Determine the [x, y] coordinate at the center of the cell enclosing the given text.  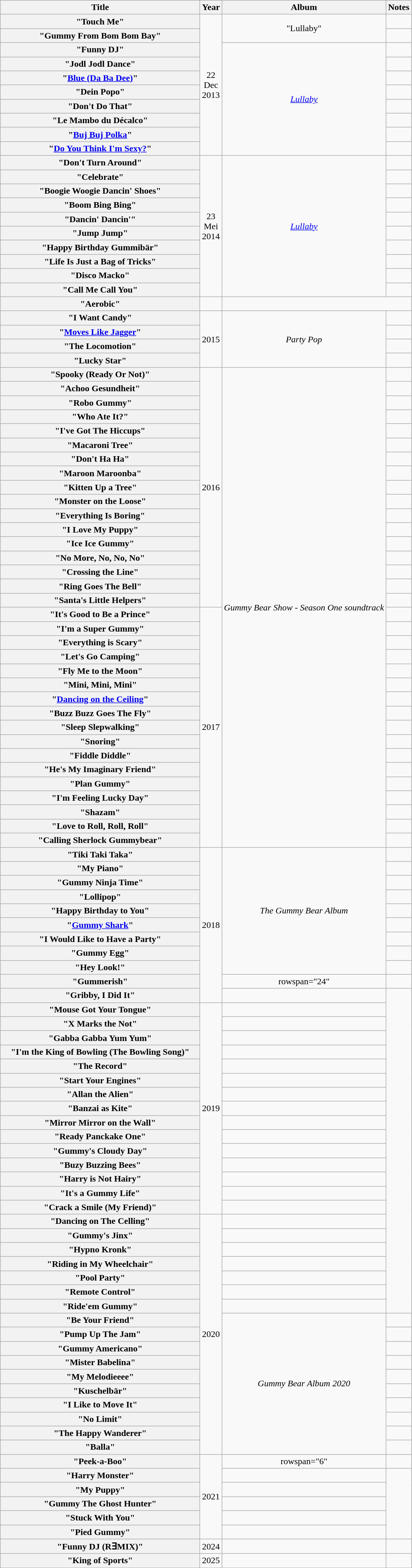
"Lullaby" [304, 29]
The Gummy Bear Album [304, 911]
2015 [211, 339]
Notes [399, 7]
"X Marks the Not" [100, 1024]
"Mouse Got Your Tongue" [100, 1009]
"Happy Birthday Gummibär" [100, 247]
2024 [211, 1546]
Year [211, 7]
"The Happy Wanderer" [100, 1433]
"Disco Macko" [100, 276]
"King of Sports" [100, 1561]
23 Mei 2014 [211, 226]
"Gummy Ninja Time" [100, 883]
"No More, No, No, No" [100, 558]
"The Record" [100, 1066]
"Monster on the Loose" [100, 501]
"Harry Monster" [100, 1475]
Gummy Bear Album 2020 [304, 1384]
"Ring Goes The Bell" [100, 586]
"Pool Party" [100, 1278]
"My Melodieeee" [100, 1377]
"Pied Gummy" [100, 1532]
"Celebrate" [100, 177]
2017 [211, 727]
"Jump Jump" [100, 233]
"Gummy Americano" [100, 1348]
"Hypno Kronk" [100, 1249]
"Allan the Alien" [100, 1094]
"My Piano" [100, 869]
"Don't Turn Around" [100, 162]
"Lucky Star" [100, 360]
"Boogie Woogie Dancin' Shoes" [100, 191]
"Gummy Shark" [100, 925]
"Let's Go Camping" [100, 657]
"I'm Feeling Lucky Day" [100, 798]
"Fiddle Diddle" [100, 755]
"Everything Is Boring" [100, 515]
"Tiki Taki Taka" [100, 854]
"Don't Do That" [100, 106]
Album [304, 7]
22 Dec 2013 [211, 85]
"Buzy Buzzing Bees" [100, 1165]
"Touch Me" [100, 22]
"Balla" [100, 1447]
"Shazam" [100, 812]
"Ice Ice Gummy" [100, 544]
2019 [211, 1108]
"Happy Birthday to You" [100, 911]
"Dancin' Dancin'" [100, 219]
"Buj Buj Polka" [100, 134]
2016 [211, 487]
"Mister Babelina" [100, 1363]
"I'm the King of Bowling (The Bowling Song)" [100, 1052]
2025 [211, 1561]
2021 [211, 1496]
"Blue (Da Ba Dee)" [100, 78]
"Everything is Scary" [100, 643]
"Jodl Jodl Dance" [100, 64]
"Achoo Gesundheit" [100, 388]
"He's My Imaginary Friend" [100, 770]
"I Want Candy" [100, 318]
"Gummy Egg" [100, 953]
2020 [211, 1334]
"Calling Sherlock Gummybear" [100, 840]
"Gummy The Ghost Hunter" [100, 1503]
"Who Ate It?" [100, 417]
"Ready Panckake One" [100, 1137]
"Hey Look!" [100, 967]
"Snoring" [100, 741]
"Macaroni Tree" [100, 445]
"Gabba Gabba Yum Yum" [100, 1038]
"Dancing on The Celling" [100, 1221]
"I'm a Super Gummy" [100, 629]
rowspan="24" [304, 981]
"Don't Ha Ha" [100, 459]
"Harry is Not Hairy" [100, 1179]
"Riding in My Wheelchair" [100, 1264]
"I've Got The Hiccups" [100, 431]
"Life Is Just a Bag of Tricks" [100, 261]
"It's Good to Be a Prince" [100, 614]
"Gummerish" [100, 981]
"I Like to Move It" [100, 1405]
"Plan Gummy" [100, 784]
"Be Your Friend" [100, 1320]
"I Would Like to Have a Party" [100, 939]
"Sleep Slepwalking" [100, 727]
"Remote Control" [100, 1292]
"Pump Up The Jam" [100, 1334]
"Funny DJ" [100, 50]
"No Limit" [100, 1419]
"Crossing the Line" [100, 572]
"Mirror Mirror on the Wall" [100, 1123]
"Kuschelbär" [100, 1391]
"Love to Roll, Roll, Roll" [100, 826]
"Funny DJ (RƎMIX)" [100, 1546]
"Robo Gummy" [100, 402]
"Ride'em Gummy" [100, 1306]
"Do You Think I'm Sexy?" [100, 148]
"Lollipop" [100, 897]
"Call Me Call You" [100, 290]
"Peek-a-Boo" [100, 1461]
"Spooky (Ready Or Not)" [100, 374]
"Kitten Up a Tree" [100, 487]
"The Locomotion" [100, 346]
"Moves Like Jagger" [100, 332]
"Mini, Mini, Mini" [100, 685]
Party Pop [304, 339]
"Santa's Little Helpers" [100, 600]
"Gribby, I Did It" [100, 995]
Gummy Bear Show - Season One soundtrack [304, 607]
"Crack a Smile (My Friend)" [100, 1207]
"Buzz Buzz Goes The Fly" [100, 713]
"Maroon Maroonba" [100, 473]
"My Puppy" [100, 1489]
"Gummy's Jinx" [100, 1235]
"Banzai as Kite" [100, 1109]
"Dein Popo" [100, 92]
"I Love My Puppy" [100, 530]
2018 [211, 925]
"Le Mambo du Décalco" [100, 120]
"Stuck With You" [100, 1518]
Title [100, 7]
"Start Your Engines" [100, 1080]
"Fly Me to the Moon" [100, 671]
"Gummy's Cloudy Day" [100, 1151]
rowspan="6" [304, 1461]
"Boom Bing Bing" [100, 205]
"Aerobic" [100, 304]
"Gummy From Bom Bom Bay" [100, 36]
"Dancing on the Ceiling" [100, 699]
"It's a Gummy Life" [100, 1193]
